Return (X, Y) of the center of cell containing provided text 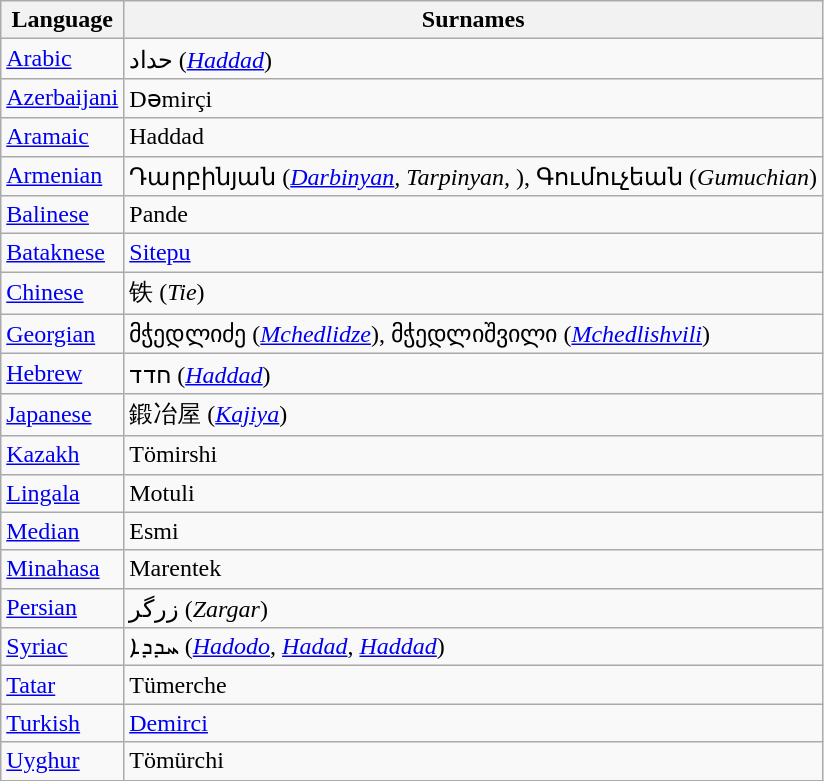
Syriac (62, 647)
鍛冶屋 (Kajiya) (474, 414)
Aramaic (62, 137)
Minahasa (62, 569)
Language (62, 20)
Tömürchi (474, 761)
Tatar (62, 685)
Marentek (474, 569)
Sitepu (474, 253)
Dəmirçi (474, 98)
Դարբինյան (Darbinyan, Tarpinyan, ), Գումուչեան (Gumuchian) (474, 176)
Armenian (62, 176)
Demirci (474, 723)
Uyghur (62, 761)
Georgian (62, 334)
Tümerche (474, 685)
Haddad (474, 137)
Median (62, 531)
حداد (Haddad) (474, 59)
Japanese (62, 414)
חדד (Haddad) (474, 374)
Pande (474, 215)
Lingala (62, 493)
Bataknese (62, 253)
Hebrew (62, 374)
Persian (62, 608)
Esmi (474, 531)
Surnames (474, 20)
Motuli (474, 493)
ܚܕܕܐ (Hadodo, Hadad, Haddad) (474, 647)
Kazakh (62, 455)
Balinese (62, 215)
Tömirshi (474, 455)
زرگر (Zargar) (474, 608)
Arabic (62, 59)
Azerbaijani (62, 98)
Chinese (62, 294)
მჭედლიძე (Mchedlidze), მჭედლიშვილი (Mchedlishvili) (474, 334)
Turkish (62, 723)
铁 (Tie) (474, 294)
